Determine the [x, y] coordinate at the center of the cell enclosing the given text.  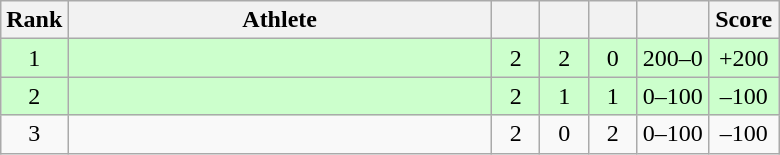
200–0 [672, 58]
Athlete [280, 20]
3 [34, 134]
Score [744, 20]
+200 [744, 58]
Rank [34, 20]
